Search for the cell housing the specified text and yield its [x, y] center coordinate. 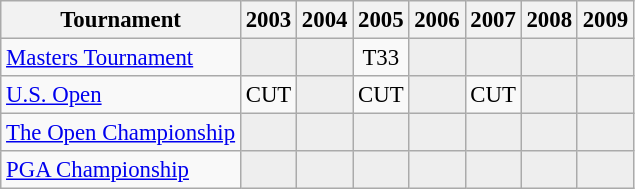
The Open Championship [121, 133]
Tournament [121, 20]
Masters Tournament [121, 58]
2004 [325, 20]
2006 [437, 20]
2007 [493, 20]
2008 [549, 20]
PGA Championship [121, 170]
2005 [381, 20]
2009 [605, 20]
U.S. Open [121, 95]
2003 [268, 20]
T33 [381, 58]
